Provide the [x, y] coordinate of the cell's center where the given text is located.  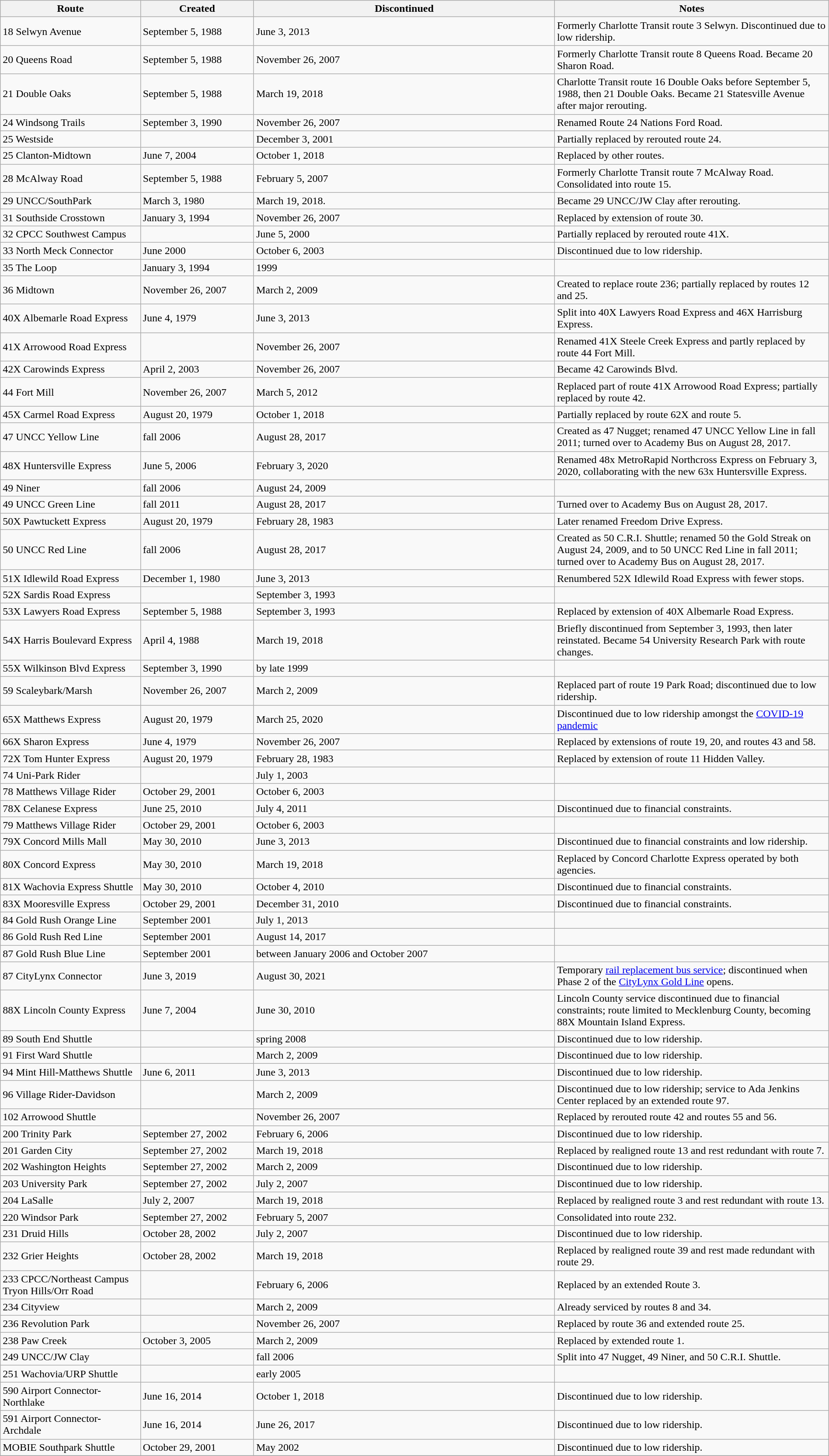
Replaced by realigned route 39 and rest made redundant with route 29. [692, 1256]
June 6, 2011 [197, 1072]
August 14, 2017 [404, 937]
81X Wachovia Express Shuttle [70, 887]
32 CPCC Southwest Campus [70, 234]
591 Airport Connector-Archdale [70, 1425]
202 Washington Heights [70, 1167]
233 CPCC/Northeast Campus Tryon Hills/Orr Road [70, 1285]
78 Matthews Village Rider [70, 792]
87 CityLynx Connector [70, 976]
June 26, 2017 [404, 1425]
Later renamed Freedom Drive Express. [692, 521]
55X Wilkinson Blvd Express [70, 669]
Already serviced by routes 8 and 34. [692, 1307]
234 Cityview [70, 1307]
Temporary rail replacement bus service; discontinued when Phase 2 of the CityLynx Gold Line opens. [692, 976]
June 25, 2010 [197, 808]
Became 29 UNCC/JW Clay after rerouting. [692, 201]
59 Scaleybark/Marsh [70, 691]
December 3, 2001 [404, 139]
Partially replaced by rerouted route 24. [692, 139]
28 McAlway Road [70, 178]
231 Druid Hills [70, 1233]
spring 2008 [404, 1039]
Replaced by realigned route 3 and rest redundant with route 13. [692, 1200]
April 2, 2003 [197, 369]
238 Paw Creek [70, 1341]
72X Tom Hunter Express [70, 759]
Created to replace route 236; partially replaced by routes 12 and 25. [692, 290]
79X Concord Mills Mall [70, 842]
December 1, 1980 [197, 578]
between January 2006 and October 2007 [404, 954]
Partially replaced by rerouted route 41X. [692, 234]
50 UNCC Red Line [70, 550]
Replaced part of route 19 Park Road; discontinued due to low ridership. [692, 691]
203 University Park [70, 1184]
Created as 47 Nugget; renamed 47 UNCC Yellow Line in fall 2011; turned over to Academy Bus on August 28, 2017. [692, 437]
83X Mooresville Express [70, 903]
Lincoln County service discontinued due to financial constraints; route limited to Mecklenburg County, becoming 88X Mountain Island Express. [692, 1010]
February 3, 2020 [404, 465]
Discontinued due to financial constraints and low ridership. [692, 842]
48X Huntersville Express [70, 465]
June 30, 2010 [404, 1010]
31 Southside Crosstown [70, 217]
89 South End Shuttle [70, 1039]
Briefly discontinued from September 3, 1993, then later reinstated. Became 54 University Research Park with route changes. [692, 640]
Replaced by extended route 1. [692, 1341]
October 3, 2005 [197, 1341]
Formerly Charlotte Transit route 3 Selwyn. Discontinued due to low ridership. [692, 31]
84 Gold Rush Orange Line [70, 920]
Split into 40X Lawyers Road Express and 46X Harrisburg Express. [692, 318]
Notes [692, 9]
by late 1999 [404, 669]
45X Carmel Road Express [70, 415]
25 Westside [70, 139]
Renamed 48x MetroRapid Northcross Express on February 3, 2020, collaborating with the new 63x Huntersville Express. [692, 465]
590 Airport Connector-Northlake [70, 1397]
79 Matthews Village Rider [70, 825]
Split into 47 Nugget, 49 Niner, and 50 C.R.I. Shuttle. [692, 1357]
June 5, 2006 [197, 465]
April 4, 1988 [197, 640]
fall 2011 [197, 505]
Replaced by rerouted route 42 and routes 55 and 56. [692, 1117]
Replaced by extension of 40X Albemarle Road Express. [692, 611]
54X Harris Boulevard Express [70, 640]
Created [197, 9]
Replaced by extension of route 11 Hidden Valley. [692, 759]
Replaced part of route 41X Arrowood Road Express; partially replaced by route 42. [692, 392]
47 UNCC Yellow Line [70, 437]
August 24, 2009 [404, 488]
June 2000 [197, 251]
Renumbered 52X Idlewild Road Express with fewer stops. [692, 578]
Renamed 41X Steele Creek Express and partly replaced by route 44 Fort Mill. [692, 347]
51X Idlewild Road Express [70, 578]
74 Uni-Park Rider [70, 775]
Replaced by extension of route 30. [692, 217]
Partially replaced by route 62X and route 5. [692, 415]
65X Matthews Express [70, 720]
June 5, 2000 [404, 234]
Replaced by realigned route 13 and rest redundant with route 7. [692, 1150]
86 Gold Rush Red Line [70, 937]
220 Windsor Park [70, 1217]
Turned over to Academy Bus on August 28, 2017. [692, 505]
236 Revolution Park [70, 1324]
33 North Meck Connector [70, 251]
May 2002 [404, 1447]
25 Clanton-Midtown [70, 156]
42X Carowinds Express [70, 369]
80X Concord Express [70, 864]
Formerly Charlotte Transit route 7 McAlway Road. Consolidated into route 15. [692, 178]
52X Sardis Road Express [70, 595]
53X Lawyers Road Express [70, 611]
200 Trinity Park [70, 1134]
June 3, 2019 [197, 976]
87 Gold Rush Blue Line [70, 954]
Discontinued due to low ridership amongst the COVID-19 pandemic [692, 720]
251 Wachovia/URP Shuttle [70, 1374]
40X Albemarle Road Express [70, 318]
Consolidated into route 232. [692, 1217]
Replaced by route 36 and extended route 25. [692, 1324]
Discontinued due to low ridership; service to Ada Jenkins Center replaced by an extended route 97. [692, 1095]
July 1, 2003 [404, 775]
24 Windsong Trails [70, 122]
96 Village Rider-Davidson [70, 1095]
36 Midtown [70, 290]
December 31, 2010 [404, 903]
Renamed Route 24 Nations Ford Road. [692, 122]
Formerly Charlotte Transit route 8 Queens Road. Became 20 Sharon Road. [692, 59]
Became 42 Carowinds Blvd. [692, 369]
204 LaSalle [70, 1200]
Route [70, 9]
early 2005 [404, 1374]
49 UNCC Green Line [70, 505]
78X Celanese Express [70, 808]
88X Lincoln County Express [70, 1010]
Replaced by an extended Route 3. [692, 1285]
August 30, 2021 [404, 976]
Replaced by Concord Charlotte Express operated by both agencies. [692, 864]
102 Arrowood Shuttle [70, 1117]
41X Arrowood Road Express [70, 347]
35 The Loop [70, 267]
March 25, 2020 [404, 720]
1999 [404, 267]
July 4, 2011 [404, 808]
94 Mint Hill-Matthews Shuttle [70, 1072]
MOBIE Southpark Shuttle [70, 1447]
66X Sharon Express [70, 742]
232 Grier Heights [70, 1256]
49 Niner [70, 488]
Replaced by other routes. [692, 156]
21 Double Oaks [70, 94]
July 1, 2013 [404, 920]
50X Pawtuckett Express [70, 521]
201 Garden City [70, 1150]
March 5, 2012 [404, 392]
October 4, 2010 [404, 887]
March 19, 2018. [404, 201]
91 First Ward Shuttle [70, 1055]
Discontinued [404, 9]
44 Fort Mill [70, 392]
March 3, 1980 [197, 201]
29 UNCC/SouthPark [70, 201]
20 Queens Road [70, 59]
18 Selwyn Avenue [70, 31]
Replaced by extensions of route 19, 20, and routes 43 and 58. [692, 742]
Charlotte Transit route 16 Double Oaks before September 5, 1988, then 21 Double Oaks. Became 21 Statesville Avenue after major rerouting. [692, 94]
249 UNCC/JW Clay [70, 1357]
